Determine the [X, Y] coordinate at the center of the cell enclosing the given text.  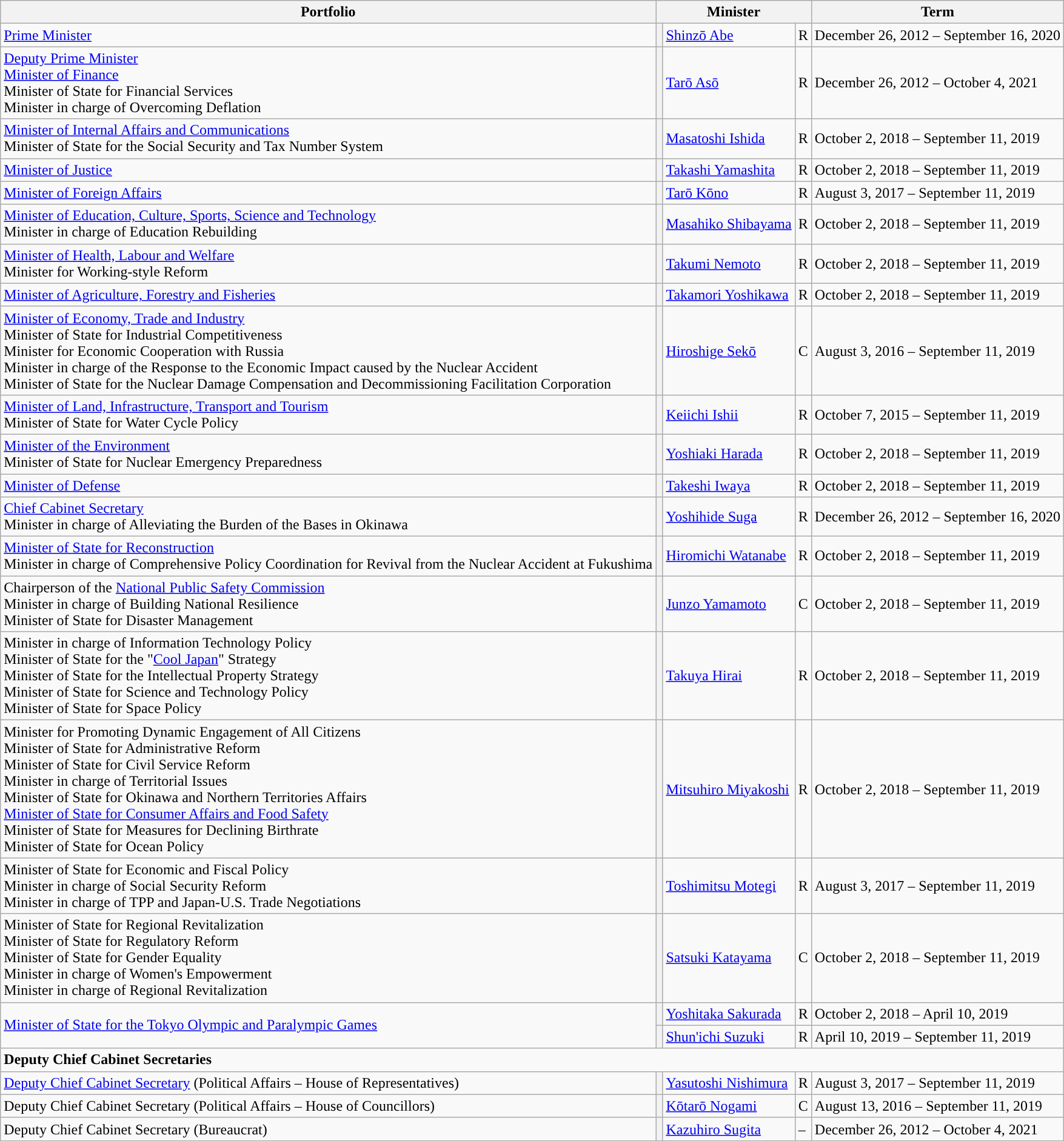
Takeshi Iwaya [729, 486]
Takashi Yamashita [729, 170]
Deputy Chief Cabinet Secretary (Political Affairs – House of Representatives) [329, 1083]
Minister of Justice [329, 170]
Deputy Chief Cabinet Secretaries [532, 1060]
Takuya Hirai [729, 676]
October 7, 2015 – September 11, 2019 [937, 415]
Keiichi Ishii [729, 415]
October 2, 2018 – April 10, 2019 [937, 1014]
Prime Minister [329, 35]
Minister of Agriculture, Forestry and Fisheries [329, 295]
Deputy Chief Cabinet Secretary (Political Affairs – House of Councillors) [329, 1106]
Minister of Education, Culture, Sports, Science and TechnologyMinister in charge of Education Rebuilding [329, 224]
Satsuki Katayama [729, 958]
Deputy Chief Cabinet Secretary (Bureaucrat) [329, 1129]
Minister of the EnvironmentMinister of State for Nuclear Emergency Preparedness [329, 453]
Minister of State for ReconstructionMinister in charge of Comprehensive Policy Coordination for Revival from the Nuclear Accident at Fukushima [329, 557]
Kazuhiro Sugita [729, 1129]
Junzo Yamamoto [729, 604]
– [803, 1129]
August 3, 2016 – September 11, 2019 [937, 350]
April 10, 2019 – September 11, 2019 [937, 1037]
Portfolio [329, 12]
Masahiko Shibayama [729, 224]
Chief Cabinet SecretaryMinister in charge of Alleviating the Burden of the Bases in Okinawa [329, 517]
Yoshihide Suga [729, 517]
August 13, 2016 – September 11, 2019 [937, 1106]
Minister of Land, Infrastructure, Transport and TourismMinister of State for Water Cycle Policy [329, 415]
Shinzō Abe [729, 35]
Toshimitsu Motegi [729, 886]
Hiroshige Sekō [729, 350]
Minister [734, 12]
Tarō Kōno [729, 193]
Chairperson of the National Public Safety CommissionMinister in charge of Building National ResilienceMinister of State for Disaster Management [329, 604]
Term [937, 12]
Minister of Defense [329, 486]
Minister of State for the Tokyo Olympic and Paralympic Games [329, 1025]
Shun'ichi Suzuki [729, 1037]
Takumi Nemoto [729, 263]
Takamori Yoshikawa [729, 295]
Minister of Foreign Affairs [329, 193]
Yasutoshi Nishimura [729, 1083]
Minister of Internal Affairs and CommunicationsMinister of State for the Social Security and Tax Number System [329, 138]
Minister of Health, Labour and WelfareMinister for Working-style Reform [329, 263]
Masatoshi Ishida [729, 138]
Mitsuhiro Miyakoshi [729, 789]
Yoshitaka Sakurada [729, 1014]
Kōtarō Nogami [729, 1106]
Tarō Asō [729, 82]
Hiromichi Watanabe [729, 557]
Yoshiaki Harada [729, 453]
Deputy Prime Minister Minister of Finance Minister of State for Financial Services Minister in charge of Overcoming Deflation [329, 82]
